Pinpoint the cell where the given text exists, returning its [X, Y] midpoint coordinate. 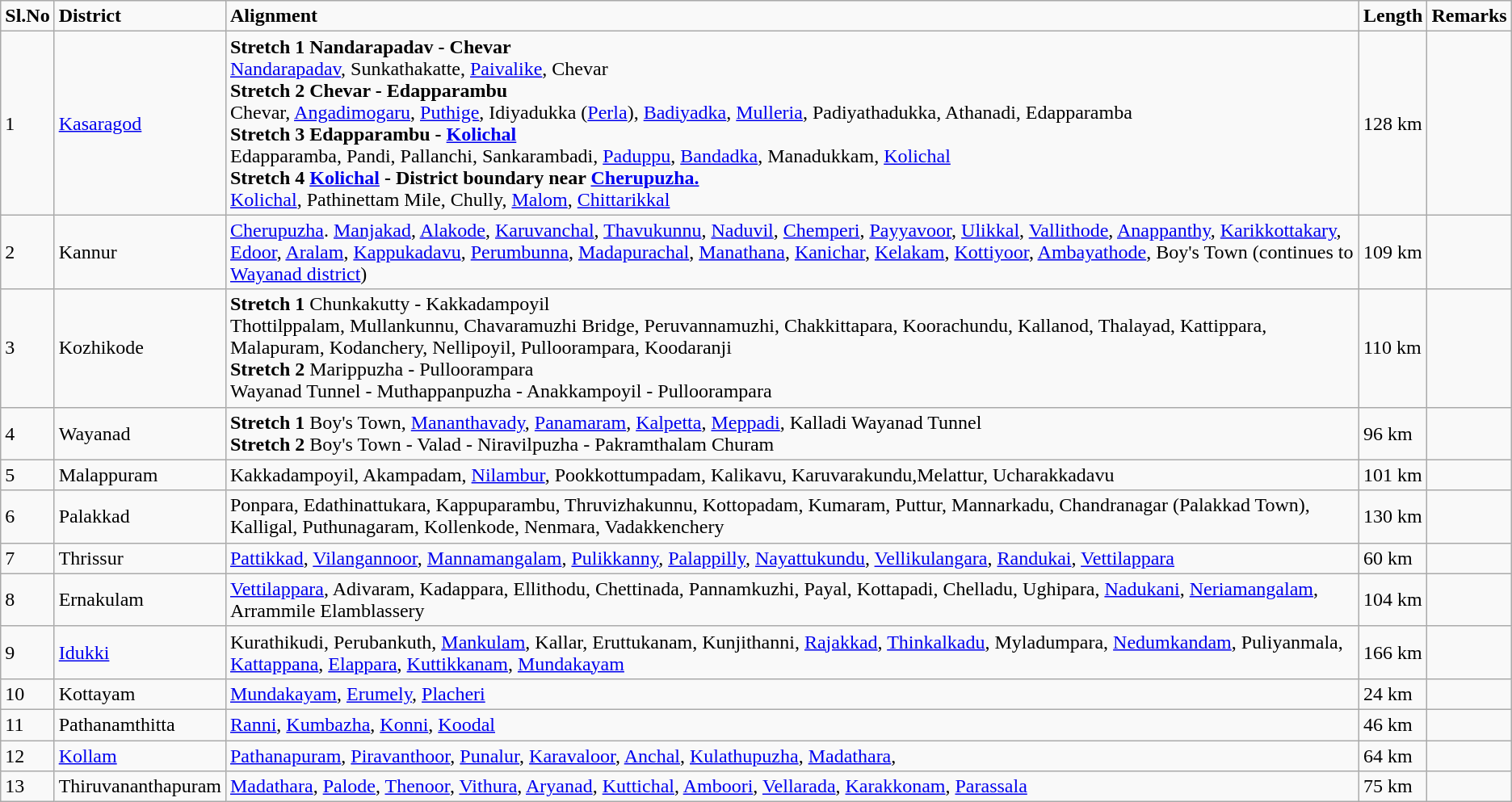
Malappuram [140, 475]
75 km [1392, 787]
Kollam [140, 755]
Idukki [140, 653]
24 km [1392, 694]
4 [27, 433]
Kannur [140, 252]
128 km [1392, 123]
101 km [1392, 475]
166 km [1392, 653]
64 km [1392, 755]
9 [27, 653]
12 [27, 755]
Pattikkad, Vilangannoor, Mannamangalam, Pulikkanny, Palappilly, Nayattukundu, Vellikulangara, Randukai, Vettilappara [792, 558]
5 [27, 475]
3 [27, 348]
Alignment [792, 16]
Kakkadampoyil, Akampadam, Nilambur, Pookkottumpadam, Kalikavu, Karuvarakundu,Melattur, Ucharakkadavu [792, 475]
8 [27, 599]
Kozhikode [140, 348]
10 [27, 694]
Wayanad [140, 433]
2 [27, 252]
11 [27, 724]
Length [1392, 16]
Madathara, Palode, Thenoor, Vithura, Aryanad, Kuttichal, Amboori, Vellarada, Karakkonam, Parassala [792, 787]
Pathanamthitta [140, 724]
Ranni, Kumbazha, Konni, Koodal [792, 724]
110 km [1392, 348]
13 [27, 787]
District [140, 16]
96 km [1392, 433]
60 km [1392, 558]
Mundakayam, Erumely, Placheri [792, 694]
Thiruvananthapuram [140, 787]
109 km [1392, 252]
104 km [1392, 599]
Kottayam [140, 694]
Sl.No [27, 16]
Remarks [1469, 16]
130 km [1392, 517]
Ernakulam [140, 599]
7 [27, 558]
1 [27, 123]
Kasaragod [140, 123]
6 [27, 517]
Thrissur [140, 558]
Pathanapuram, Piravanthoor, Punalur, Karavaloor, Anchal, Kulathupuzha, Madathara, [792, 755]
46 km [1392, 724]
Palakkad [140, 517]
